Find where the given text appears and provide that cell's center as (x, y) coordinate. 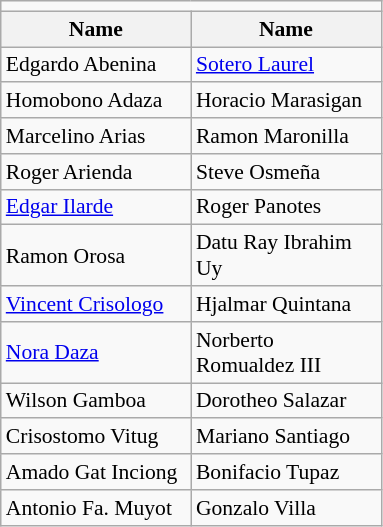
Norberto Romualdez III (286, 352)
Gonzalo Villa (286, 508)
Vincent Crisologo (96, 304)
Antonio Fa. Muyot (96, 508)
Bonifacio Tupaz (286, 472)
Nora Daza (96, 352)
Hjalmar Quintana (286, 304)
Edgardo Abenina (96, 65)
Roger Panotes (286, 207)
Datu Ray Ibrahim Uy (286, 256)
Steve Osmeña (286, 172)
Ramon Orosa (96, 256)
Marcelino Arias (96, 136)
Sotero Laurel (286, 65)
Mariano Santiago (286, 437)
Roger Arienda (96, 172)
Edgar Ilarde (96, 207)
Ramon Maronilla (286, 136)
Crisostomo Vitug (96, 437)
Amado Gat Inciong (96, 472)
Wilson Gamboa (96, 401)
Dorotheo Salazar (286, 401)
Homobono Adaza (96, 101)
Horacio Marasigan (286, 101)
